Locate the cell with the specified text and output its (X, Y) center coordinate. 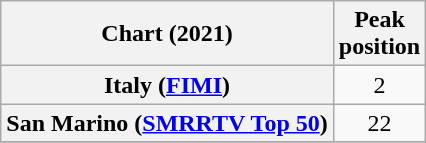
2 (379, 85)
Chart (2021) (168, 34)
Peakposition (379, 34)
22 (379, 123)
San Marino (SMRRTV Top 50) (168, 123)
Italy (FIMI) (168, 85)
